Return the (X, Y) coordinate for the center point of the cell that contains the specified text.  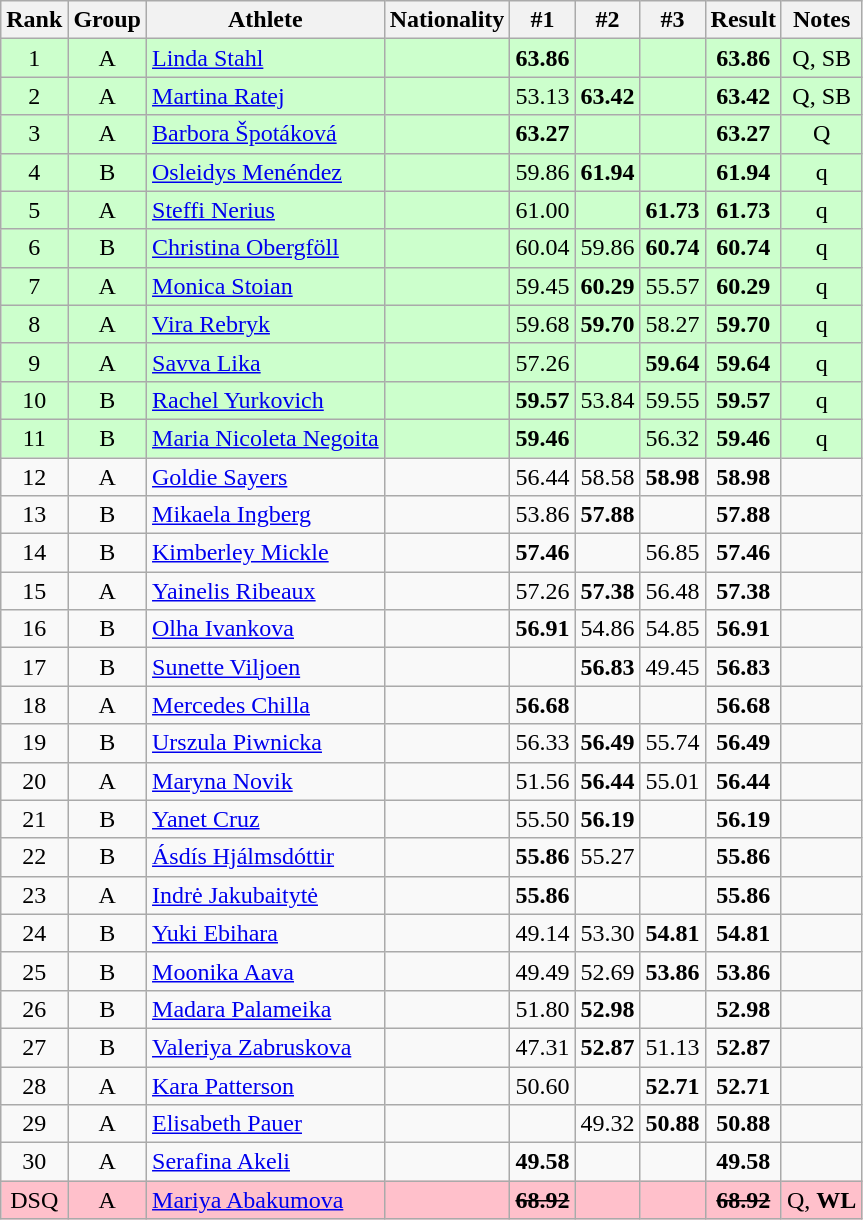
49.45 (672, 667)
59.68 (542, 324)
53.13 (542, 96)
52.69 (608, 971)
#2 (608, 20)
Steffi Nerius (266, 210)
Valeriya Zabruskova (266, 1047)
53.84 (608, 400)
Moonika Aava (266, 971)
50.60 (542, 1085)
Vira Rebryk (266, 324)
51.13 (672, 1047)
51.80 (542, 1009)
56.48 (672, 591)
54.85 (672, 629)
47.31 (542, 1047)
Osleidys Menéndez (266, 172)
Goldie Sayers (266, 477)
59.45 (542, 286)
49.32 (608, 1124)
10 (34, 400)
Mariya Abakumova (266, 1200)
25 (34, 971)
#3 (672, 20)
Christina Obergföll (266, 248)
Monica Stoian (266, 286)
55.27 (608, 857)
60.04 (542, 248)
56.85 (672, 553)
Nationality (447, 20)
13 (34, 515)
49.49 (542, 971)
Maryna Novik (266, 781)
54.86 (608, 629)
5 (34, 210)
#1 (542, 20)
55.50 (542, 819)
59.55 (672, 400)
7 (34, 286)
Madara Palameika (266, 1009)
Notes (821, 20)
3 (34, 134)
6 (34, 248)
Q, WL (821, 1200)
Maria Nicoleta Negoita (266, 438)
14 (34, 553)
58.58 (608, 477)
Group (108, 20)
30 (34, 1162)
51.56 (542, 781)
12 (34, 477)
Mikaela Ingberg (266, 515)
55.01 (672, 781)
27 (34, 1047)
Elisabeth Pauer (266, 1124)
Kimberley Mickle (266, 553)
Ásdís Hjálmsdóttir (266, 857)
19 (34, 743)
Kara Patterson (266, 1085)
Q (821, 134)
Mercedes Chilla (266, 705)
Athlete (266, 20)
DSQ (34, 1200)
Yainelis Ribeaux (266, 591)
8 (34, 324)
Yuki Ebihara (266, 933)
61.00 (542, 210)
49.14 (542, 933)
29 (34, 1124)
56.33 (542, 743)
24 (34, 933)
2 (34, 96)
Martina Ratej (266, 96)
Urszula Piwnicka (266, 743)
18 (34, 705)
1 (34, 58)
Linda Stahl (266, 58)
21 (34, 819)
Result (743, 20)
Rank (34, 20)
16 (34, 629)
53.30 (608, 933)
Rachel Yurkovich (266, 400)
Olha Ivankova (266, 629)
55.57 (672, 286)
Barbora Špotáková (266, 134)
11 (34, 438)
Indrė Jakubaitytė (266, 895)
Sunette Viljoen (266, 667)
23 (34, 895)
55.74 (672, 743)
28 (34, 1085)
15 (34, 591)
22 (34, 857)
4 (34, 172)
56.32 (672, 438)
Yanet Cruz (266, 819)
20 (34, 781)
9 (34, 362)
17 (34, 667)
26 (34, 1009)
Savva Lika (266, 362)
58.27 (672, 324)
Serafina Akeli (266, 1162)
